Identify which cell holds the provided text, then report its [x, y] central coordinate. 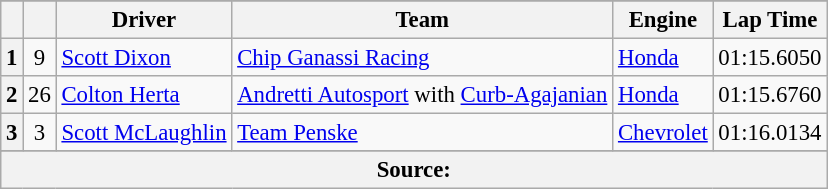
Engine [663, 20]
Scott Dixon [144, 58]
9 [40, 58]
2 [12, 95]
26 [40, 95]
Team Penske [422, 133]
Scott McLaughlin [144, 133]
01:15.6050 [770, 58]
1 [12, 58]
Driver [144, 20]
Source: [414, 170]
Lap Time [770, 20]
Chevrolet [663, 133]
Team [422, 20]
Chip Ganassi Racing [422, 58]
Colton Herta [144, 95]
01:15.6760 [770, 95]
01:16.0134 [770, 133]
Andretti Autosport with Curb-Agajanian [422, 95]
